Scan for the cell matching the given text and deliver its [X, Y] coordinate at center. 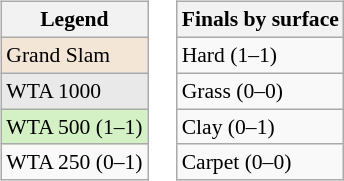
WTA 500 (1–1) [74, 127]
Hard (1–1) [260, 55]
WTA 1000 [74, 91]
Carpet (0–0) [260, 162]
WTA 250 (0–1) [74, 162]
Legend [74, 20]
Grass (0–0) [260, 91]
Finals by surface [260, 20]
Grand Slam [74, 55]
Clay (0–1) [260, 127]
